Return the [x, y] coordinate for the center point of the cell that contains the specified text.  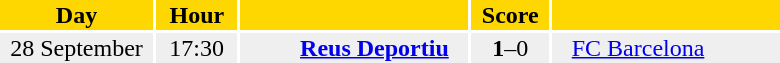
17:30 [196, 48]
Score [510, 15]
Day [76, 15]
Hour [196, 15]
Reus Deportiu [354, 48]
FC Barcelona [666, 48]
1–0 [510, 48]
28 September [76, 48]
